Pinpoint the cell where the given text exists, returning its [X, Y] midpoint coordinate. 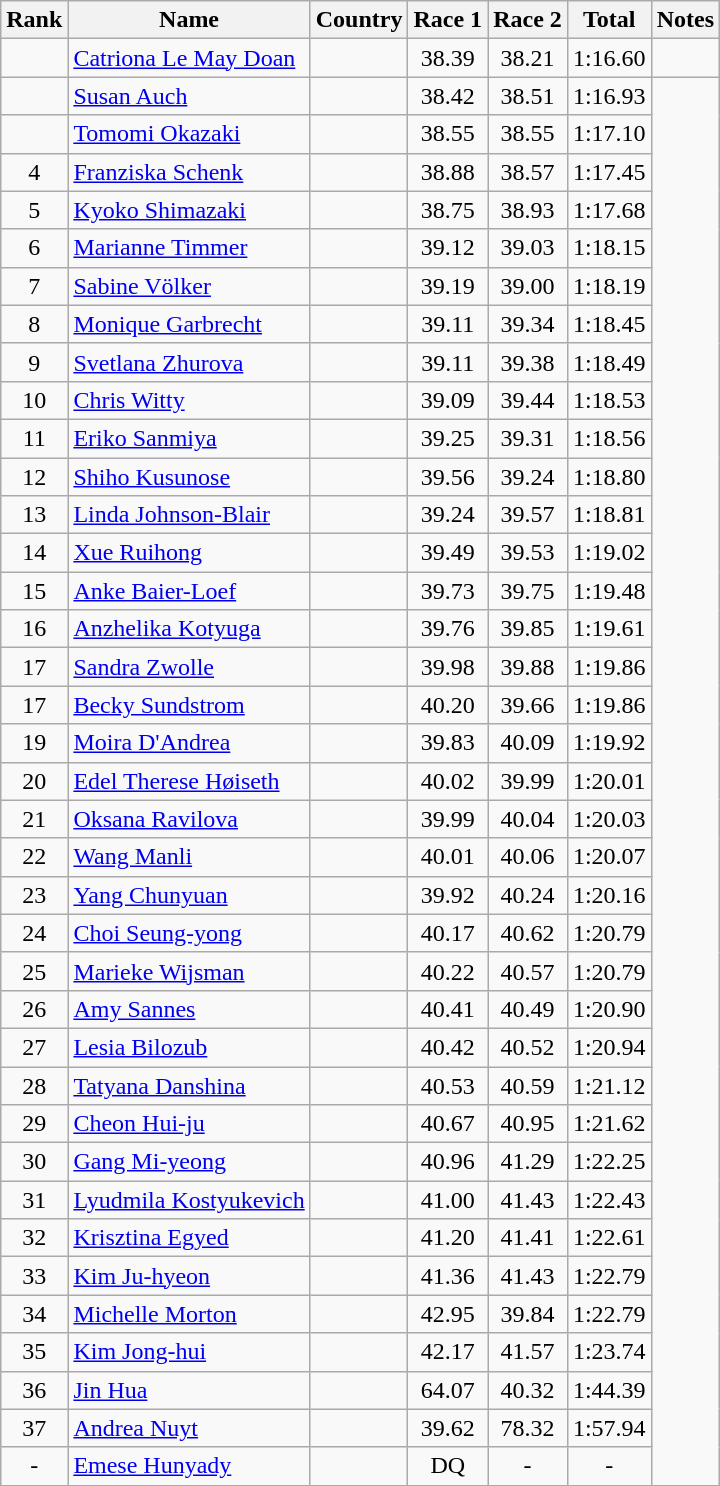
39.83 [448, 743]
20 [34, 781]
1:17.68 [609, 210]
Wang Manli [189, 857]
Lyudmila Kostyukevich [189, 1200]
40.06 [528, 857]
39.76 [448, 629]
41.29 [528, 1162]
Monique Garbrecht [189, 324]
39.66 [528, 705]
1:22.61 [609, 1238]
39.31 [528, 438]
41.20 [448, 1238]
39.88 [528, 667]
39.03 [528, 248]
40.17 [448, 933]
1:19.61 [609, 629]
32 [34, 1238]
Tatyana Danshina [189, 1085]
39.62 [448, 1428]
Country [359, 20]
Linda Johnson-Blair [189, 515]
1:20.16 [609, 895]
41.36 [448, 1276]
42.95 [448, 1314]
38.51 [528, 96]
39.38 [528, 362]
25 [34, 971]
27 [34, 1047]
Cheon Hui-ju [189, 1124]
Xue Ruihong [189, 553]
40.01 [448, 857]
39.19 [448, 286]
Yang Chunyuan [189, 895]
39.75 [528, 591]
1:21.62 [609, 1124]
Chris Witty [189, 400]
Gang Mi-yeong [189, 1162]
Choi Seung-yong [189, 933]
30 [34, 1162]
39.34 [528, 324]
38.88 [448, 172]
14 [34, 553]
29 [34, 1124]
19 [34, 743]
Amy Sannes [189, 1009]
1:17.45 [609, 172]
39.98 [448, 667]
Becky Sundstrom [189, 705]
Michelle Morton [189, 1314]
9 [34, 362]
Kim Jong-hui [189, 1352]
15 [34, 591]
1:20.90 [609, 1009]
40.41 [448, 1009]
1:19.02 [609, 553]
1:20.03 [609, 819]
28 [34, 1085]
39.73 [448, 591]
8 [34, 324]
40.49 [528, 1009]
40.20 [448, 705]
16 [34, 629]
40.24 [528, 895]
Kyoko Shimazaki [189, 210]
1:17.10 [609, 134]
39.84 [528, 1314]
1:18.45 [609, 324]
40.09 [528, 743]
31 [34, 1200]
40.52 [528, 1047]
Tomomi Okazaki [189, 134]
41.00 [448, 1200]
64.07 [448, 1390]
Jin Hua [189, 1390]
39.00 [528, 286]
24 [34, 933]
Kim Ju-hyeon [189, 1276]
40.02 [448, 781]
35 [34, 1352]
40.32 [528, 1390]
34 [34, 1314]
1:18.56 [609, 438]
Krisztina Egyed [189, 1238]
39.92 [448, 895]
40.53 [448, 1085]
33 [34, 1276]
1:18.19 [609, 286]
1:16.93 [609, 96]
Marianne Timmer [189, 248]
4 [34, 172]
40.67 [448, 1124]
Lesia Bilozub [189, 1047]
Rank [34, 20]
Notes [685, 20]
DQ [448, 1466]
39.53 [528, 553]
37 [34, 1428]
39.09 [448, 400]
Anzhelika Kotyuga [189, 629]
Anke Baier-Loef [189, 591]
6 [34, 248]
39.25 [448, 438]
38.75 [448, 210]
Race 1 [448, 20]
21 [34, 819]
Race 2 [528, 20]
Sandra Zwolle [189, 667]
23 [34, 895]
40.42 [448, 1047]
41.57 [528, 1352]
Catriona Le May Doan [189, 58]
1:19.48 [609, 591]
Shiho Kusunose [189, 477]
Andrea Nuyt [189, 1428]
1:21.12 [609, 1085]
36 [34, 1390]
Moira D'Andrea [189, 743]
13 [34, 515]
1:20.94 [609, 1047]
1:18.53 [609, 400]
40.22 [448, 971]
38.42 [448, 96]
1:20.07 [609, 857]
38.21 [528, 58]
40.59 [528, 1085]
7 [34, 286]
1:20.01 [609, 781]
40.96 [448, 1162]
39.56 [448, 477]
1:22.43 [609, 1200]
1:22.25 [609, 1162]
Total [609, 20]
39.85 [528, 629]
38.39 [448, 58]
1:44.39 [609, 1390]
Svetlana Zhurova [189, 362]
1:18.80 [609, 477]
78.32 [528, 1428]
1:16.60 [609, 58]
11 [34, 438]
12 [34, 477]
40.04 [528, 819]
22 [34, 857]
38.93 [528, 210]
26 [34, 1009]
Marieke Wijsman [189, 971]
39.12 [448, 248]
41.41 [528, 1238]
40.95 [528, 1124]
1:18.81 [609, 515]
Oksana Ravilova [189, 819]
1:57.94 [609, 1428]
Susan Auch [189, 96]
10 [34, 400]
39.49 [448, 553]
Edel Therese Høiseth [189, 781]
39.44 [528, 400]
Franziska Schenk [189, 172]
Eriko Sanmiya [189, 438]
1:19.92 [609, 743]
1:23.74 [609, 1352]
40.62 [528, 933]
Name [189, 20]
5 [34, 210]
39.57 [528, 515]
1:18.49 [609, 362]
Emese Hunyady [189, 1466]
1:18.15 [609, 248]
Sabine Völker [189, 286]
40.57 [528, 971]
38.57 [528, 172]
42.17 [448, 1352]
